Find where the given text appears and provide that cell's center as [X, Y] coordinate. 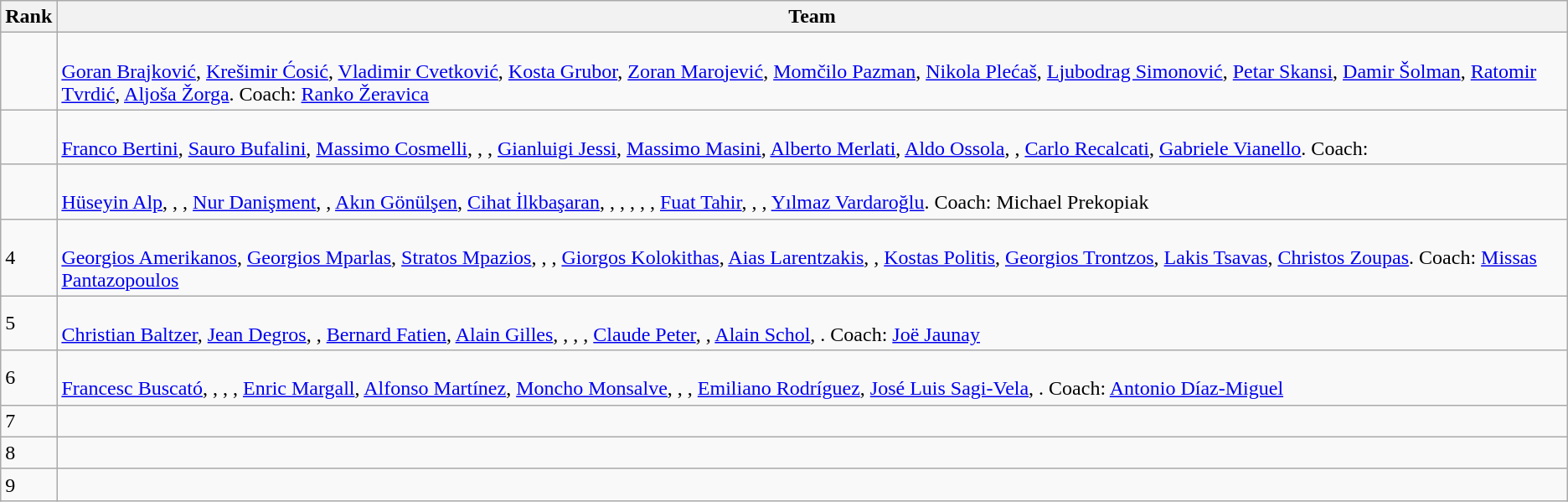
6 [28, 377]
9 [28, 484]
Christian Baltzer, Jean Degros, , Bernard Fatien, Alain Gilles, , , , Claude Peter, , Alain Schol, . Coach: Joë Jaunay [812, 323]
4 [28, 257]
Hüseyin Alp, , , Nur Danişment, , Akın Gönülşen, Cihat İlkbaşaran, , , , , , Fuat Tahir, , , Yılmaz Vardaroğlu. Coach: Michael Prekopiak [812, 191]
5 [28, 323]
Rank [28, 17]
7 [28, 421]
Team [812, 17]
8 [28, 453]
Francesc Buscató, , , , Enric Margall, Alfonso Martínez, Moncho Monsalve, , , Emiliano Rodríguez, José Luis Sagi-Vela, . Coach: Antonio Díaz-Miguel [812, 377]
